Detect which cell encompasses the target text, then output its [X, Y] center coordinate. 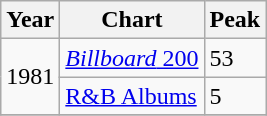
Chart [132, 20]
Peak [235, 20]
Billboard 200 [132, 58]
53 [235, 58]
5 [235, 96]
Year [30, 20]
1981 [30, 77]
R&B Albums [132, 96]
